Find where the given text appears and provide that cell's center as (X, Y) coordinate. 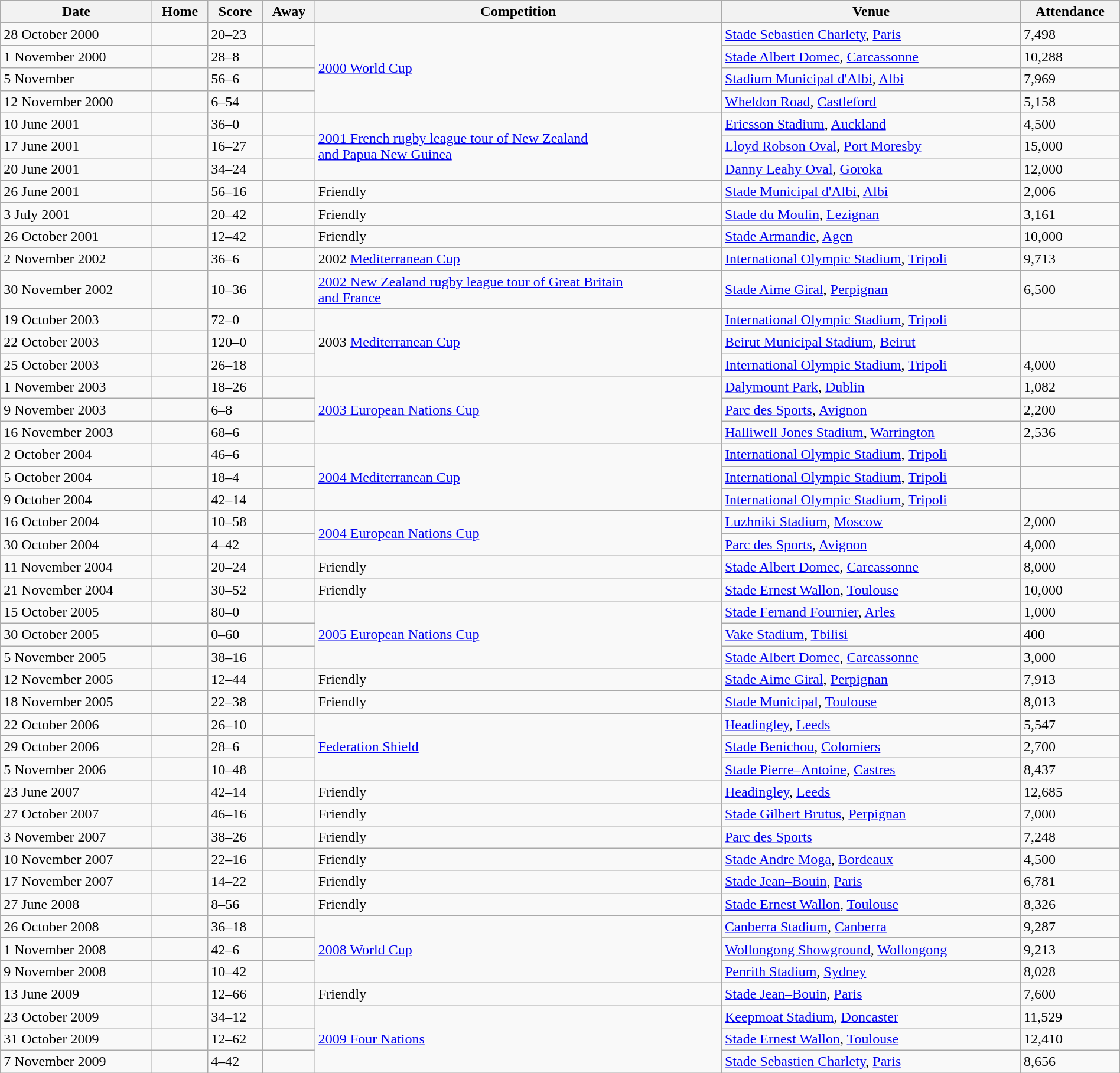
6–54 (235, 102)
1 November 2008 (76, 949)
2002 Mediterranean Cup (518, 259)
27 June 2008 (76, 904)
Penrith Stadium, Sydney (871, 971)
15,000 (1070, 146)
Stadium Municipal d'Albi, Albi (871, 79)
120–0 (235, 343)
2,006 (1070, 191)
Away (289, 12)
Beirut Municipal Stadium, Beirut (871, 343)
7,248 (1070, 837)
Vake Stadium, Tbilisi (871, 634)
9 November 2003 (76, 410)
17 June 2001 (76, 146)
10–42 (235, 971)
5 October 2004 (76, 477)
8,437 (1070, 769)
2 October 2004 (76, 455)
7,498 (1070, 34)
2004 European Nations Cup (518, 533)
2002 New Zealand rugby league tour of Great Britain and France (518, 289)
21 November 2004 (76, 589)
26 October 2008 (76, 927)
3,161 (1070, 214)
2009 Four Nations (518, 1039)
5 November (76, 79)
5,547 (1070, 725)
Halliwell Jones Stadium, Warrington (871, 432)
10–36 (235, 289)
8–56 (235, 904)
7,913 (1070, 680)
Ericsson Stadium, Auckland (871, 124)
26–18 (235, 365)
10 June 2001 (76, 124)
Wollongong Showground, Wollongong (871, 949)
56–6 (235, 79)
38–16 (235, 657)
23 June 2007 (76, 792)
Home (180, 12)
7 November 2009 (76, 1062)
42–6 (235, 949)
9 October 2004 (76, 500)
14–22 (235, 882)
27 October 2007 (76, 814)
20–42 (235, 214)
Federation Shield (518, 747)
5 November 2005 (76, 657)
8,028 (1070, 971)
20 June 2001 (76, 169)
20–23 (235, 34)
46–6 (235, 455)
6–8 (235, 410)
20–24 (235, 567)
Stade Benichou, Colomiers (871, 747)
Lloyd Robson Oval, Port Moresby (871, 146)
11 November 2004 (76, 567)
6,781 (1070, 882)
9,213 (1070, 949)
2000 World Cup (518, 68)
31 October 2009 (76, 1039)
Stade du Moulin, Lezignan (871, 214)
8,000 (1070, 567)
3 November 2007 (76, 837)
18 November 2005 (76, 702)
1,000 (1070, 612)
34–24 (235, 169)
8,326 (1070, 904)
Stade Gilbert Brutus, Perpignan (871, 814)
0–60 (235, 634)
2,536 (1070, 432)
18–4 (235, 477)
12–62 (235, 1039)
9 November 2008 (76, 971)
10–48 (235, 769)
8,013 (1070, 702)
Canberra Stadium, Canberra (871, 927)
11,529 (1070, 1016)
28–6 (235, 747)
2,000 (1070, 522)
Wheldon Road, Castleford (871, 102)
2008 World Cup (518, 949)
12–44 (235, 680)
72–0 (235, 320)
12 November 2005 (76, 680)
22–38 (235, 702)
30 October 2004 (76, 544)
Stade Armandie, Agen (871, 236)
10–58 (235, 522)
36–18 (235, 927)
12–66 (235, 994)
2,200 (1070, 410)
12,410 (1070, 1039)
2004 Mediterranean Cup (518, 477)
23 October 2009 (76, 1016)
29 October 2006 (76, 747)
10,288 (1070, 57)
26 October 2001 (76, 236)
1 November 2000 (76, 57)
Score (235, 12)
56–16 (235, 191)
22–16 (235, 859)
2005 European Nations Cup (518, 634)
16 November 2003 (76, 432)
Stade Fernand Fournier, Arles (871, 612)
12,685 (1070, 792)
1 November 2003 (76, 387)
16 October 2004 (76, 522)
7,600 (1070, 994)
9,713 (1070, 259)
9,287 (1070, 927)
38–26 (235, 837)
30 October 2005 (76, 634)
30 November 2002 (76, 289)
2 November 2002 (76, 259)
36–6 (235, 259)
2003 European Nations Cup (518, 410)
3,000 (1070, 657)
15 October 2005 (76, 612)
Stade Andre Moga, Bordeaux (871, 859)
1,082 (1070, 387)
5,158 (1070, 102)
46–16 (235, 814)
Parc des Sports (871, 837)
8,656 (1070, 1062)
28–8 (235, 57)
80–0 (235, 612)
Venue (871, 12)
Keepmoat Stadium, Doncaster (871, 1016)
22 October 2006 (76, 725)
7,000 (1070, 814)
26 June 2001 (76, 191)
7,969 (1070, 79)
16–27 (235, 146)
3 July 2001 (76, 214)
Stade Pierre–Antoine, Castres (871, 769)
18–26 (235, 387)
36–0 (235, 124)
Attendance (1070, 12)
Date (76, 12)
Stade Municipal d'Albi, Albi (871, 191)
Dalymount Park, Dublin (871, 387)
12–42 (235, 236)
6,500 (1070, 289)
Danny Leahy Oval, Goroka (871, 169)
5 November 2006 (76, 769)
26–10 (235, 725)
13 June 2009 (76, 994)
10 November 2007 (76, 859)
2,700 (1070, 747)
28 October 2000 (76, 34)
Luzhniki Stadium, Moscow (871, 522)
400 (1070, 634)
12 November 2000 (76, 102)
17 November 2007 (76, 882)
22 October 2003 (76, 343)
12,000 (1070, 169)
2001 French rugby league tour of New Zealand and Papua New Guinea (518, 146)
19 October 2003 (76, 320)
Stade Municipal, Toulouse (871, 702)
34–12 (235, 1016)
25 October 2003 (76, 365)
30–52 (235, 589)
68–6 (235, 432)
Competition (518, 12)
2003 Mediterranean Cup (518, 343)
